Search for the cell housing the specified text and yield its [X, Y] center coordinate. 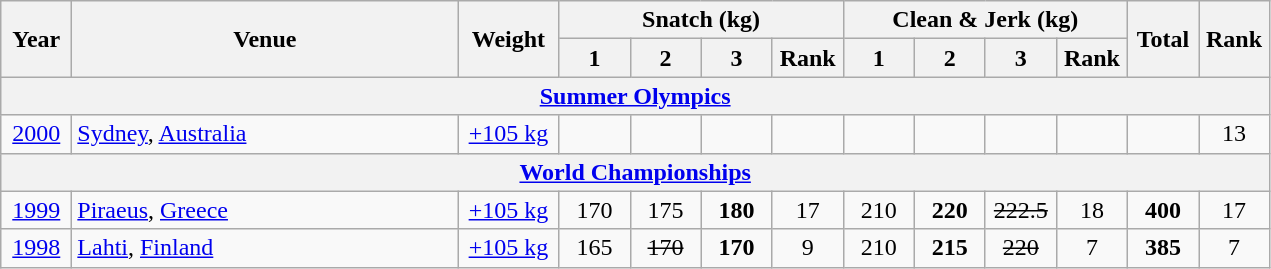
Clean & Jerk (kg) [985, 20]
Venue [265, 39]
Year [36, 39]
165 [594, 248]
Lahti, Finland [265, 248]
385 [1162, 248]
1999 [36, 210]
215 [950, 248]
Summer Olympics [636, 96]
Snatch (kg) [701, 20]
Total [1162, 39]
400 [1162, 210]
180 [736, 210]
Piraeus, Greece [265, 210]
18 [1092, 210]
13 [1234, 134]
Sydney, Australia [265, 134]
2000 [36, 134]
222.5 [1020, 210]
World Championships [636, 172]
9 [808, 248]
Weight [508, 39]
175 [666, 210]
1998 [36, 248]
